Capture the cell that displays the provided text and extract its [x, y] central coordinate. 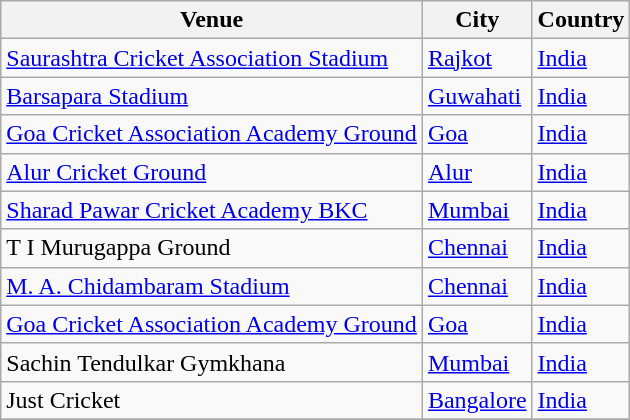
Alur [477, 172]
T I Murugappa Ground [212, 248]
Country [581, 20]
Barsapara Stadium [212, 96]
Just Cricket [212, 400]
Bangalore [477, 400]
Saurashtra Cricket Association Stadium [212, 58]
Guwahati [477, 96]
Sachin Tendulkar Gymkhana [212, 362]
City [477, 20]
Sharad Pawar Cricket Academy BKC [212, 210]
M. A. Chidambaram Stadium [212, 286]
Rajkot [477, 58]
Alur Cricket Ground [212, 172]
Venue [212, 20]
